Determine the [x, y] coordinate at the center of the cell enclosing the given text.  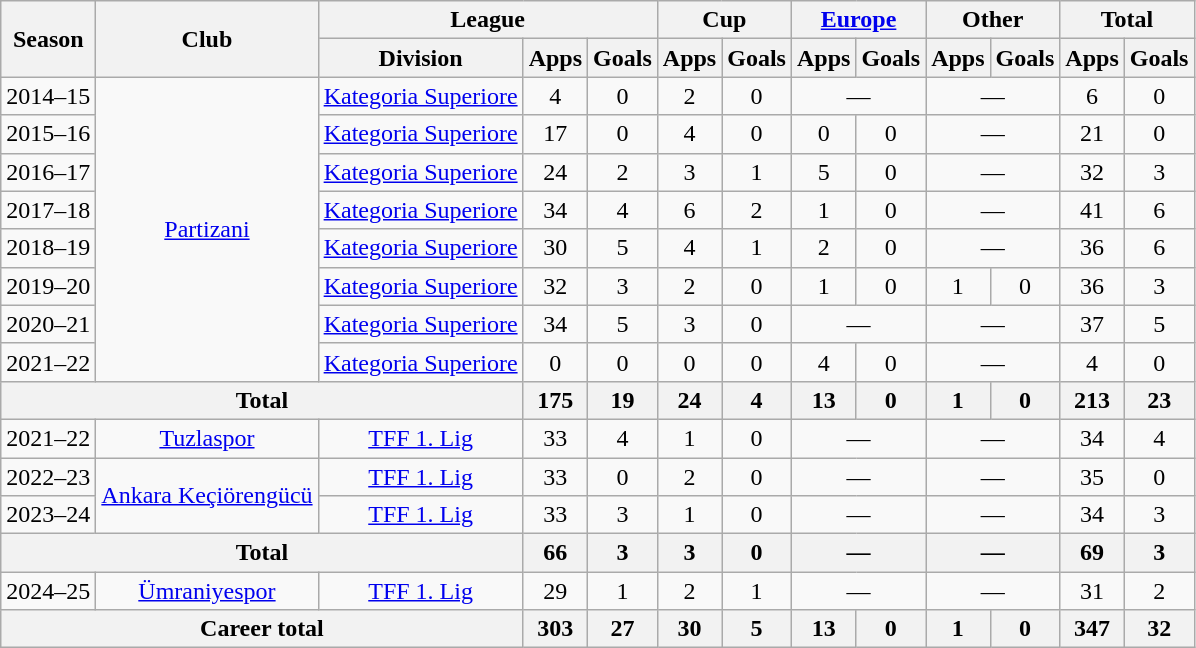
2023–24 [48, 515]
37 [1092, 324]
Club [207, 39]
2015–16 [48, 134]
Europe [858, 20]
Partizani [207, 229]
League [488, 20]
69 [1092, 553]
213 [1092, 400]
41 [1092, 210]
19 [623, 400]
2020–21 [48, 324]
Ankara Keçiörengücü [207, 496]
Other [993, 20]
66 [555, 553]
2014–15 [48, 96]
2018–19 [48, 248]
2024–25 [48, 591]
23 [1159, 400]
2022–23 [48, 477]
Cup [724, 20]
31 [1092, 591]
Tuzlaspor [207, 438]
2019–20 [48, 286]
Division [420, 58]
21 [1092, 134]
Career total [262, 629]
175 [555, 400]
2017–18 [48, 210]
2016–17 [48, 172]
29 [555, 591]
35 [1092, 477]
27 [623, 629]
Ümraniyespor [207, 591]
303 [555, 629]
17 [555, 134]
Season [48, 39]
347 [1092, 629]
